Output the [X, Y] coordinate of the center of the cell containing the given text.  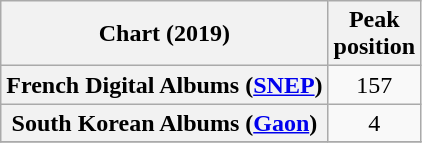
157 [374, 85]
South Korean Albums (Gaon) [164, 123]
Peakposition [374, 34]
French Digital Albums (SNEP) [164, 85]
Chart (2019) [164, 34]
4 [374, 123]
